Capture the cell that displays the provided text and extract its (X, Y) central coordinate. 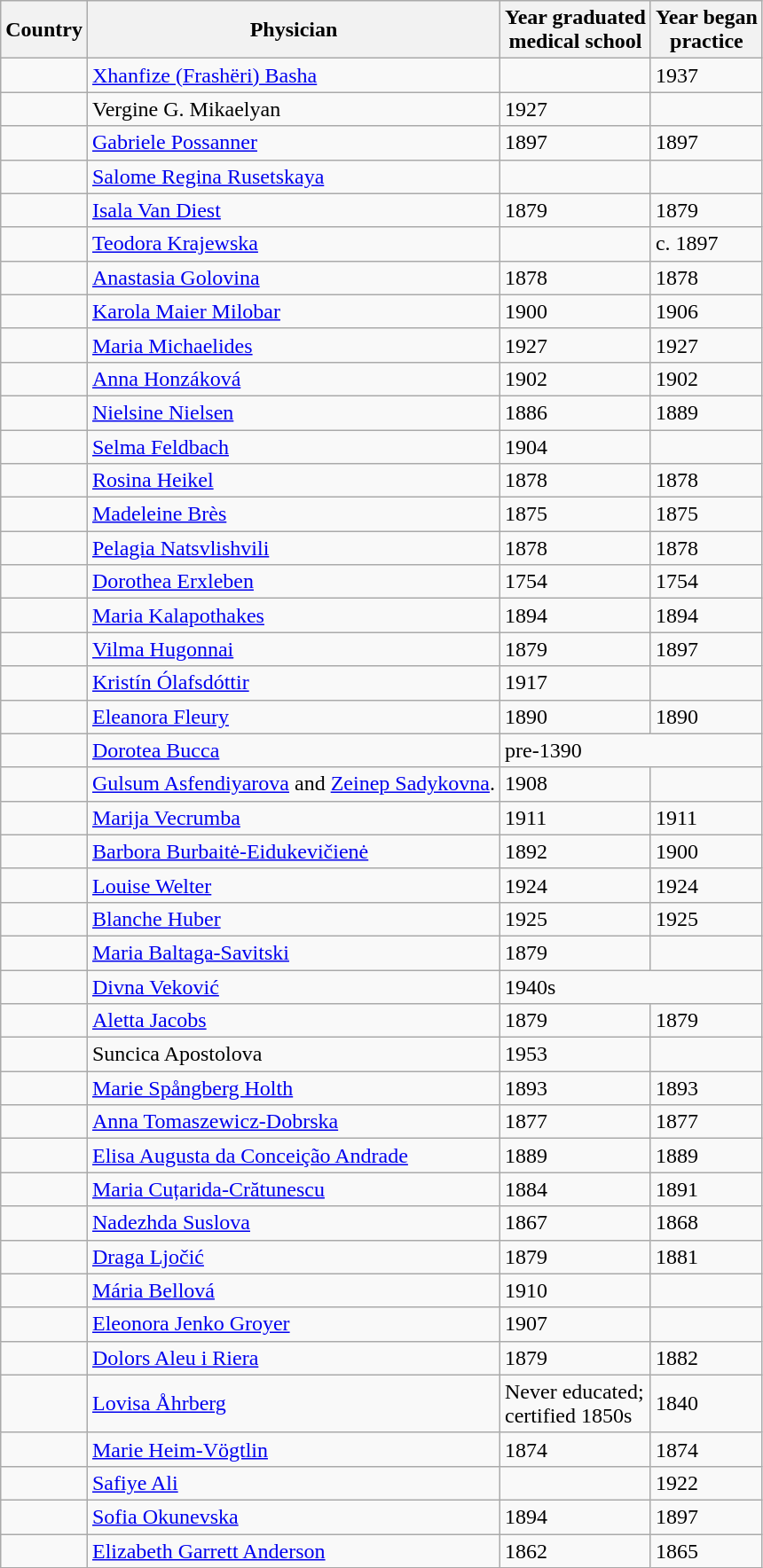
Vilma Hugonnai (293, 649)
1891 (706, 1189)
1908 (575, 784)
Anastasia Golovina (293, 278)
Vergine G. Mikaelyan (293, 109)
Country (44, 30)
Dolors Aleu i Riera (293, 1358)
Year graduatedmedical school (575, 30)
Dorothea Erxleben (293, 582)
Maria Baltaga-Savitski (293, 953)
Nielsine Nielsen (293, 412)
Xhanfize (Frashëri) Basha (293, 75)
Nadezhda Suslova (293, 1223)
Aletta Jacobs (293, 1021)
Maria Kalapothakes (293, 615)
pre-1390 (631, 750)
1865 (706, 1551)
c. 1897 (706, 244)
Elisa Augusta da Conceição Andrade (293, 1156)
1884 (575, 1189)
Marie Heim-Vögtlin (293, 1449)
Rosina Heikel (293, 481)
1940s (631, 987)
Louise Welter (293, 885)
1868 (706, 1223)
Maria Cuțarida-Crătunescu (293, 1189)
1906 (706, 311)
Lovisa Åhrberg (293, 1403)
1917 (575, 683)
Salome Regina Rusetskaya (293, 176)
Dorotea Bucca (293, 750)
Physician (293, 30)
Eleonora Jenko Groyer (293, 1324)
Year beganpractice (706, 30)
Elizabeth Garrett Anderson (293, 1551)
Divna Veković (293, 987)
Marie Spångberg Holth (293, 1088)
1910 (575, 1290)
Kristín Ólafsdóttir (293, 683)
1907 (575, 1324)
Eleanora Fleury (293, 717)
Sofia Okunevska (293, 1517)
Gabriele Possanner (293, 143)
Barbora Burbaitė-Eidukevičienė (293, 851)
Karola Maier Milobar (293, 311)
1904 (575, 446)
Teodora Krajewska (293, 244)
1892 (575, 851)
Blanche Huber (293, 919)
Draga Ljočić (293, 1257)
Selma Feldbach (293, 446)
Safiye Ali (293, 1483)
1862 (575, 1551)
1922 (706, 1483)
1953 (575, 1054)
Maria Michaelides (293, 345)
Marija Vecrumba (293, 818)
Suncica Apostolova (293, 1054)
Isala Van Diest (293, 210)
1881 (706, 1257)
Mária Bellová (293, 1290)
1840 (706, 1403)
1882 (706, 1358)
Pelagia Natsvlishvili (293, 548)
1867 (575, 1223)
Never educated;certified 1850s (575, 1403)
1937 (706, 75)
Anna Honzáková (293, 379)
Gulsum Asfendiyarova and Zeinep Sadykovna. (293, 784)
Anna Tomaszewicz-Dobrska (293, 1122)
1886 (575, 412)
Madeleine Brès (293, 514)
